Return the (X, Y) coordinate for the center point of the cell that contains the specified text.  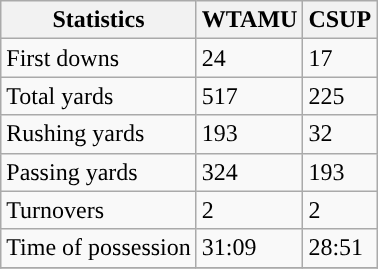
324 (250, 172)
Time of possession (99, 248)
Turnovers (99, 210)
WTAMU (250, 20)
32 (340, 134)
Total yards (99, 96)
Statistics (99, 20)
First downs (99, 58)
Passing yards (99, 172)
CSUP (340, 20)
31:09 (250, 248)
Rushing yards (99, 134)
24 (250, 58)
17 (340, 58)
225 (340, 96)
517 (250, 96)
28:51 (340, 248)
